Output the [X, Y] coordinate of the center of the cell containing the given text.  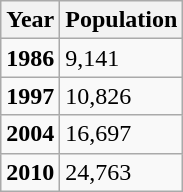
1986 [30, 58]
2010 [30, 172]
10,826 [122, 96]
1997 [30, 96]
2004 [30, 134]
16,697 [122, 134]
Population [122, 20]
24,763 [122, 172]
9,141 [122, 58]
Year [30, 20]
